Search for the cell housing the specified text and yield its (X, Y) center coordinate. 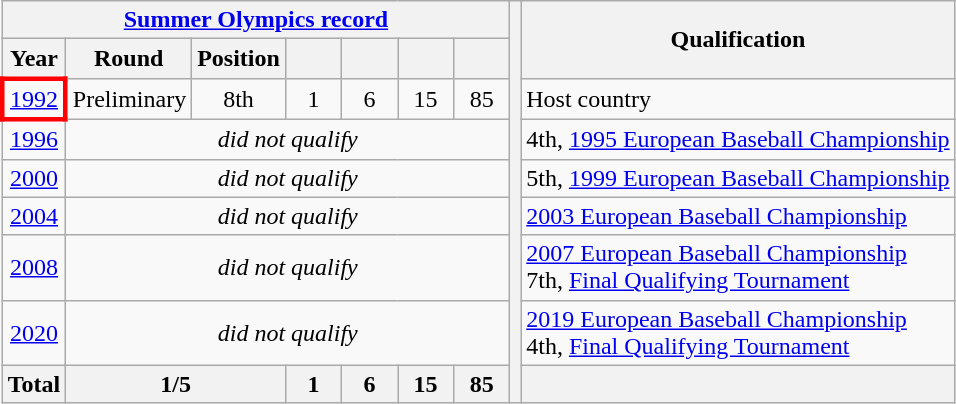
4th, 1995 European Baseball Championship (738, 139)
1/5 (176, 384)
1996 (34, 139)
2008 (34, 268)
Summer Olympics record (256, 20)
2004 (34, 216)
Qualification (738, 40)
2020 (34, 332)
2007 European Baseball Championship7th, Final Qualifying Tournament (738, 268)
2019 European Baseball Championship4th, Final Qualifying Tournament (738, 332)
Position (239, 59)
8th (239, 98)
5th, 1999 European Baseball Championship (738, 178)
Round (129, 59)
Year (34, 59)
Preliminary (129, 98)
2003 European Baseball Championship (738, 216)
1992 (34, 98)
Host country (738, 98)
Total (34, 384)
2000 (34, 178)
